Return (X, Y) of the center of cell containing provided text 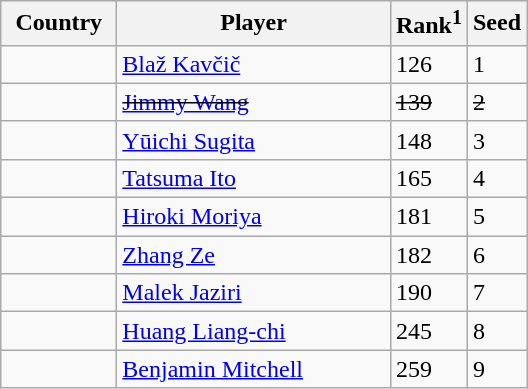
Benjamin Mitchell (254, 369)
165 (428, 178)
Seed (496, 24)
190 (428, 293)
4 (496, 178)
Malek Jaziri (254, 293)
Huang Liang-chi (254, 331)
245 (428, 331)
Zhang Ze (254, 255)
9 (496, 369)
7 (496, 293)
Yūichi Sugita (254, 140)
182 (428, 255)
1 (496, 64)
6 (496, 255)
126 (428, 64)
8 (496, 331)
Rank1 (428, 24)
Jimmy Wang (254, 102)
5 (496, 217)
Blaž Kavčič (254, 64)
148 (428, 140)
Tatsuma Ito (254, 178)
Hiroki Moriya (254, 217)
Country (59, 24)
181 (428, 217)
2 (496, 102)
3 (496, 140)
139 (428, 102)
Player (254, 24)
259 (428, 369)
